Search for the cell housing the specified text and yield its (X, Y) center coordinate. 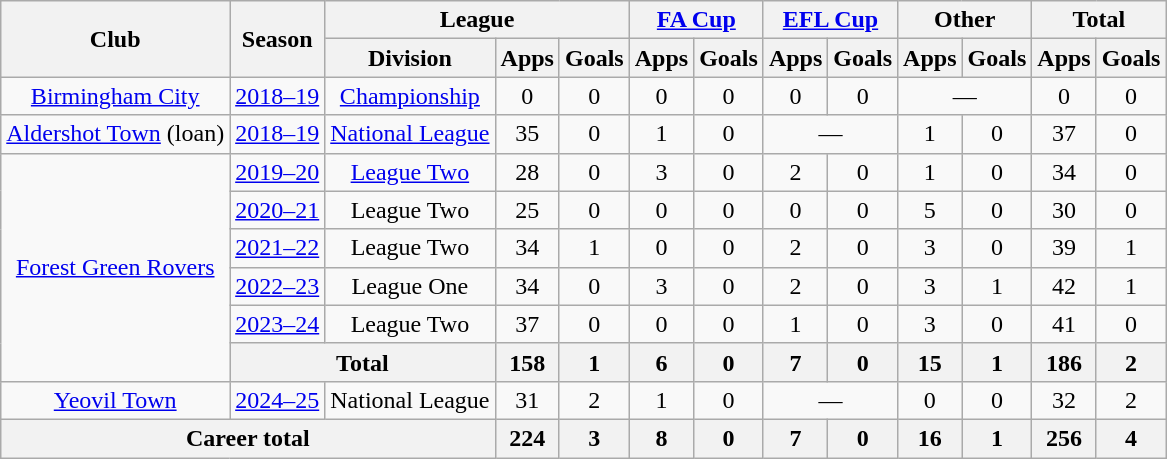
Forest Green Rovers (116, 267)
42 (1064, 286)
186 (1064, 362)
Season (278, 39)
158 (527, 362)
Aldershot Town (loan) (116, 134)
2021–22 (278, 248)
224 (527, 438)
Birmingham City (116, 96)
15 (930, 362)
Other (965, 20)
Career total (248, 438)
28 (527, 172)
FA Cup (696, 20)
Yeovil Town (116, 400)
Division (410, 58)
6 (661, 362)
League (477, 20)
25 (527, 210)
4 (1131, 438)
2022–23 (278, 286)
41 (1064, 324)
5 (930, 210)
League One (410, 286)
2023–24 (278, 324)
2020–21 (278, 210)
256 (1064, 438)
EFL Cup (830, 20)
2019–20 (278, 172)
Club (116, 39)
35 (527, 134)
30 (1064, 210)
2024–25 (278, 400)
31 (527, 400)
32 (1064, 400)
8 (661, 438)
39 (1064, 248)
16 (930, 438)
Championship (410, 96)
